Capture the cell that displays the provided text and extract its [x, y] central coordinate. 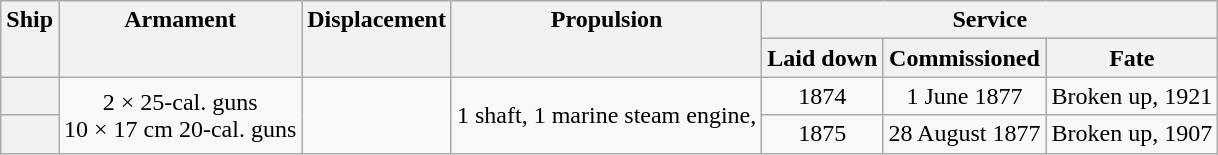
1874 [822, 96]
Service [990, 20]
1 shaft, 1 marine steam engine, [606, 115]
Displacement [377, 39]
Broken up, 1907 [1132, 134]
Laid down [822, 58]
1 June 1877 [964, 96]
2 × 25-cal. guns10 × 17 cm 20-cal. guns [180, 115]
Broken up, 1921 [1132, 96]
1875 [822, 134]
Fate [1132, 58]
Propulsion [606, 39]
Commissioned [964, 58]
Armament [180, 39]
Ship [30, 39]
28 August 1877 [964, 134]
